For the text-containing cell, return its midpoint in [x, y] coordinate format. 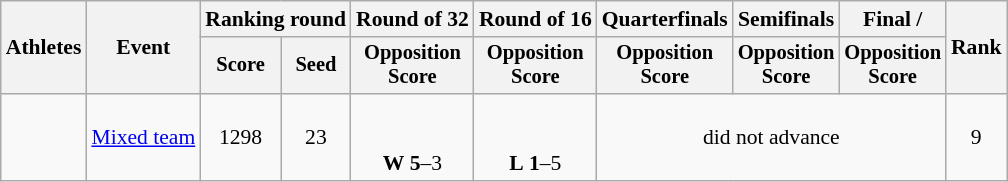
23 [316, 138]
W 5–3 [412, 138]
Score [240, 66]
Round of 32 [412, 19]
Semifinals [786, 19]
Event [143, 48]
Athletes [44, 48]
Seed [316, 66]
Quarterfinals [665, 19]
did not advance [772, 138]
Round of 16 [536, 19]
L 1–5 [536, 138]
Mixed team [143, 138]
Final / [892, 19]
1298 [240, 138]
9 [976, 138]
Ranking round [276, 19]
Rank [976, 48]
